Return the (x, y) coordinate for the center point of the cell that contains the specified text.  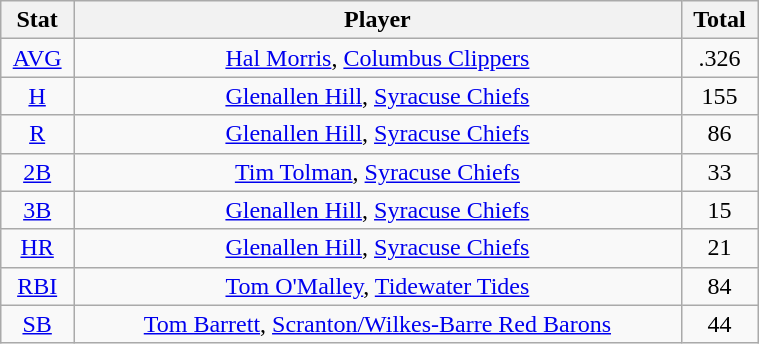
Tom O'Malley, Tidewater Tides (378, 286)
84 (719, 286)
RBI (38, 286)
Tom Barrett, Scranton/Wilkes-Barre Red Barons (378, 324)
44 (719, 324)
15 (719, 210)
R (38, 134)
33 (719, 172)
AVG (38, 58)
SB (38, 324)
Hal Morris, Columbus Clippers (378, 58)
Total (719, 20)
2B (38, 172)
.326 (719, 58)
155 (719, 96)
21 (719, 248)
3B (38, 210)
HR (38, 248)
Stat (38, 20)
Tim Tolman, Syracuse Chiefs (378, 172)
Player (378, 20)
H (38, 96)
86 (719, 134)
